Scan for the cell matching the given text and deliver its [X, Y] coordinate at center. 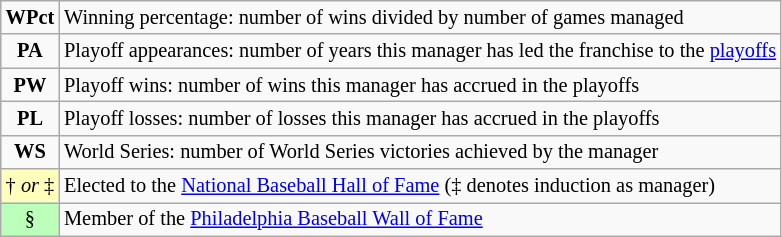
Elected to the National Baseball Hall of Fame (‡ denotes induction as manager) [420, 186]
Winning percentage: number of wins divided by number of games managed [420, 17]
PA [30, 51]
§ [30, 219]
Playoff wins: number of wins this manager has accrued in the playoffs [420, 85]
World Series: number of World Series victories achieved by the manager [420, 152]
WPct [30, 17]
PW [30, 85]
WS [30, 152]
Playoff appearances: number of years this manager has led the franchise to the playoffs [420, 51]
PL [30, 118]
Member of the Philadelphia Baseball Wall of Fame [420, 219]
Playoff losses: number of losses this manager has accrued in the playoffs [420, 118]
† or ‡ [30, 186]
